Detect which cell encompasses the target text, then output its (X, Y) center coordinate. 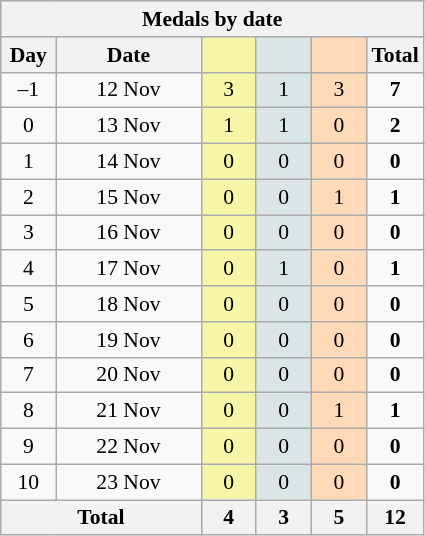
20 Nov (128, 375)
10 (28, 482)
9 (28, 447)
19 Nov (128, 340)
21 Nov (128, 411)
8 (28, 411)
Date (128, 55)
13 Nov (128, 126)
22 Nov (128, 447)
16 Nov (128, 233)
Medals by date (212, 19)
23 Nov (128, 482)
Day (28, 55)
18 Nov (128, 304)
6 (28, 340)
14 Nov (128, 162)
15 Nov (128, 197)
–1 (28, 90)
12 (394, 518)
17 Nov (128, 269)
12 Nov (128, 90)
